Pinpoint the cell where the given text exists, returning its [x, y] midpoint coordinate. 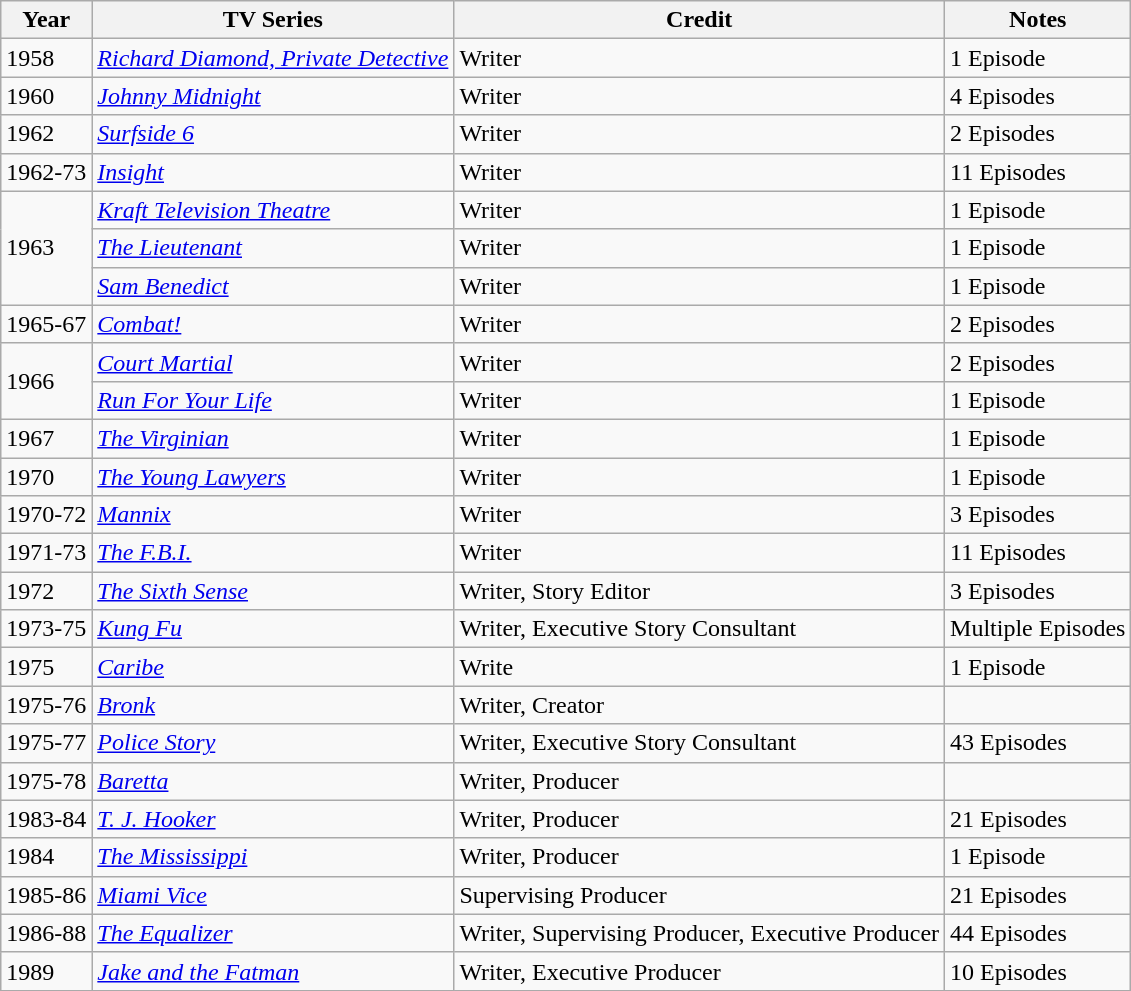
Writer, Supervising Producer, Executive Producer [700, 933]
Caribe [273, 667]
Writer, Creator [700, 705]
Writer, Executive Producer [700, 971]
Bronk [273, 705]
Combat! [273, 324]
1973-75 [46, 629]
Baretta [273, 781]
1966 [46, 381]
The Sixth Sense [273, 591]
44 Episodes [1038, 933]
1965-67 [46, 324]
Supervising Producer [700, 895]
Sam Benedict [273, 286]
1962 [46, 134]
Insight [273, 172]
The Lieutenant [273, 248]
1975 [46, 667]
Notes [1038, 20]
1970 [46, 477]
The Mississippi [273, 857]
1962-73 [46, 172]
Richard Diamond, Private Detective [273, 58]
The Young Lawyers [273, 477]
Mannix [273, 515]
1983-84 [46, 819]
Kung Fu [273, 629]
1960 [46, 96]
1989 [46, 971]
The Equalizer [273, 933]
Court Martial [273, 362]
10 Episodes [1038, 971]
1975-78 [46, 781]
1985-86 [46, 895]
1963 [46, 248]
Police Story [273, 743]
1971-73 [46, 553]
1967 [46, 438]
Johnny Midnight [273, 96]
TV Series [273, 20]
Jake and the Fatman [273, 971]
1958 [46, 58]
43 Episodes [1038, 743]
The Virginian [273, 438]
Miami Vice [273, 895]
Run For Your Life [273, 400]
Multiple Episodes [1038, 629]
T. J. Hooker [273, 819]
Credit [700, 20]
1986-88 [46, 933]
4 Episodes [1038, 96]
The F.B.I. [273, 553]
Year [46, 20]
1984 [46, 857]
Write [700, 667]
1975-77 [46, 743]
Surfside 6 [273, 134]
Writer, Story Editor [700, 591]
1975-76 [46, 705]
1970-72 [46, 515]
1972 [46, 591]
Kraft Television Theatre [273, 210]
